Identify which cell holds the provided text, then report its [x, y] central coordinate. 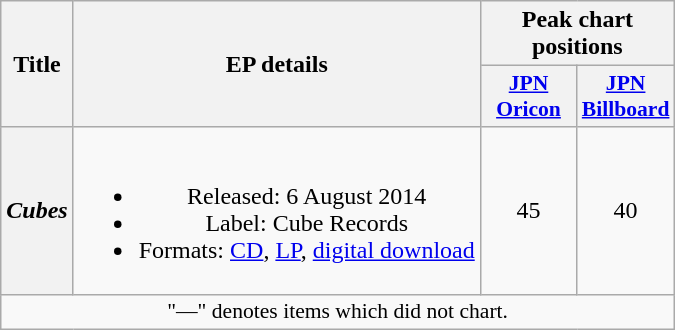
Peak chart positions [577, 34]
Released: 6 August 2014Label: Cube RecordsFormats: CD, LP, digital download [276, 210]
40 [626, 210]
JPNOricon [528, 96]
Cubes [37, 210]
JPNBillboard [626, 96]
"—" denotes items which did not chart. [338, 312]
EP details [276, 64]
Title [37, 64]
45 [528, 210]
